For the text-containing cell, return its midpoint in [x, y] coordinate format. 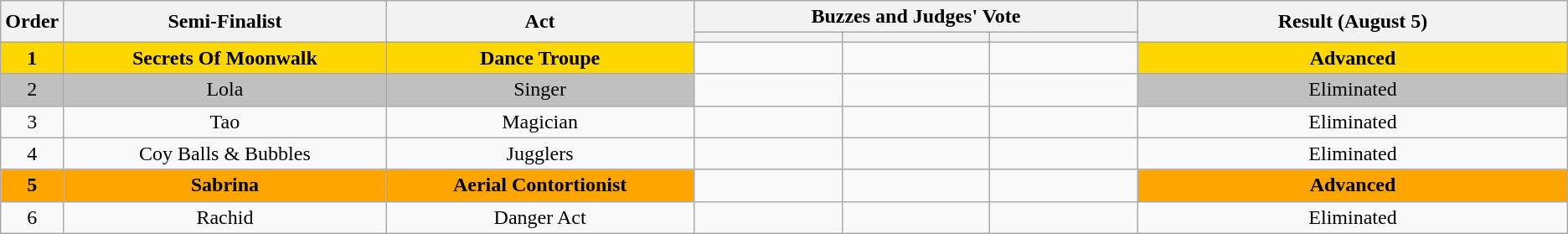
1 [32, 58]
Dance Troupe [539, 58]
Secrets Of Moonwalk [224, 58]
3 [32, 122]
Aerial Contortionist [539, 185]
Order [32, 22]
Danger Act [539, 217]
6 [32, 217]
Magician [539, 122]
Semi-Finalist [224, 22]
Result (August 5) [1354, 22]
5 [32, 185]
Sabrina [224, 185]
Lola [224, 90]
Act [539, 22]
Rachid [224, 217]
Buzzes and Judges' Vote [916, 17]
2 [32, 90]
Tao [224, 122]
Coy Balls & Bubbles [224, 153]
Singer [539, 90]
Jugglers [539, 153]
4 [32, 153]
